Output the [x, y] coordinate of the center of the cell containing the given text.  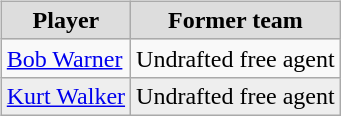
Player [66, 20]
Bob Warner [66, 58]
Former team [236, 20]
Kurt Walker [66, 96]
